Identify which cell holds the provided text, then report its (X, Y) central coordinate. 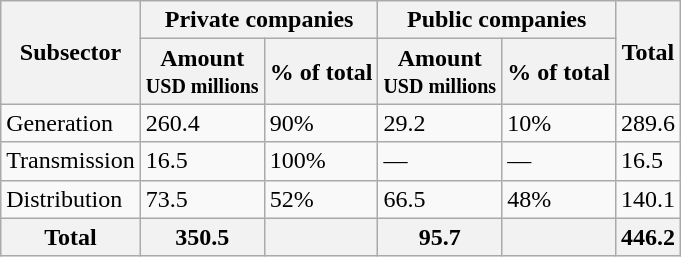
260.4 (202, 123)
73.5 (202, 199)
Generation (71, 123)
Private companies (259, 20)
289.6 (648, 123)
90% (321, 123)
95.7 (440, 237)
48% (559, 199)
100% (321, 161)
66.5 (440, 199)
Public companies (497, 20)
52% (321, 199)
446.2 (648, 237)
Distribution (71, 199)
Transmission (71, 161)
Subsector (71, 52)
140.1 (648, 199)
10% (559, 123)
350.5 (202, 237)
29.2 (440, 123)
